Search for the cell housing the specified text and yield its [X, Y] center coordinate. 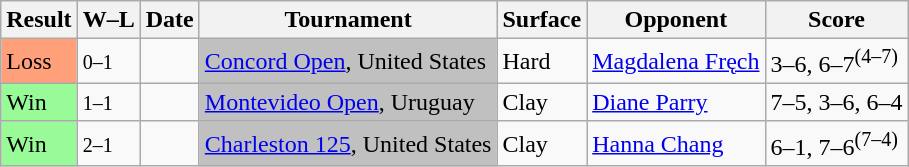
1–1 [108, 102]
Hanna Chang [676, 144]
6–1, 7–6(7–4) [836, 144]
Tournament [348, 20]
Loss [39, 62]
3–6, 6–7(4–7) [836, 62]
Result [39, 20]
7–5, 3–6, 6–4 [836, 102]
Opponent [676, 20]
W–L [108, 20]
Date [170, 20]
Score [836, 20]
Montevideo Open, Uruguay [348, 102]
Magdalena Fręch [676, 62]
0–1 [108, 62]
Concord Open, United States [348, 62]
Hard [542, 62]
2–1 [108, 144]
Surface [542, 20]
Diane Parry [676, 102]
Charleston 125, United States [348, 144]
